Locate the cell with the specified text and output its (X, Y) center coordinate. 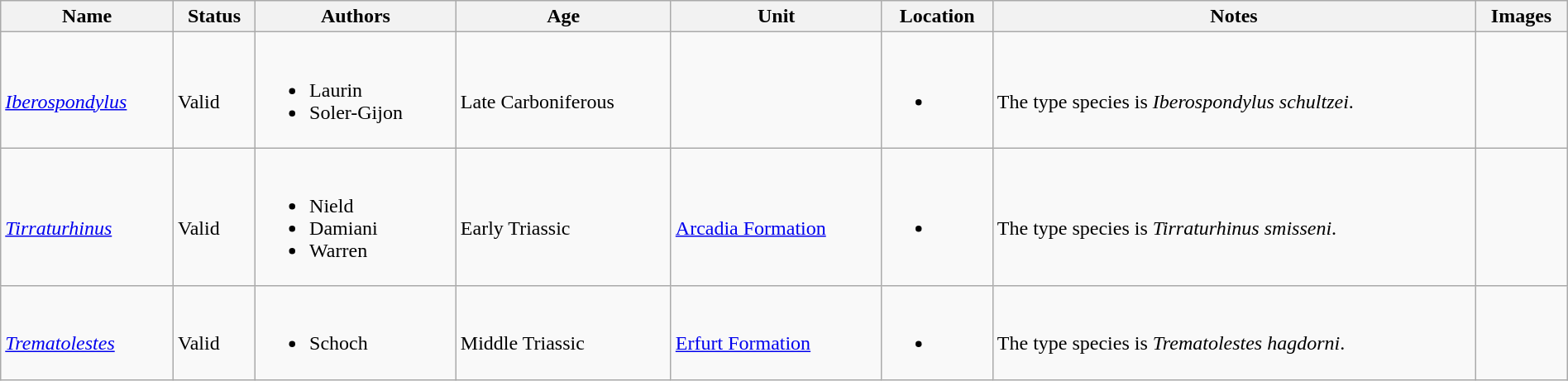
Age (563, 17)
Tirraturhinus (88, 217)
The type species is Tirraturhinus smisseni. (1234, 217)
NieldDamianiWarren (356, 217)
Authors (356, 17)
Name (88, 17)
Location (937, 17)
The type species is Trematolestes hagdorni. (1234, 332)
Middle Triassic (563, 332)
Late Carboniferous (563, 90)
Early Triassic (563, 217)
Schoch (356, 332)
Images (1522, 17)
Iberospondylus (88, 90)
Status (213, 17)
Trematolestes (88, 332)
Notes (1234, 17)
The type species is Iberospondylus schultzei. (1234, 90)
Erfurt Formation (776, 332)
LaurinSoler-Gijon (356, 90)
Unit (776, 17)
Arcadia Formation (776, 217)
